Return the (X, Y) coordinate for the center point of the cell that contains the specified text.  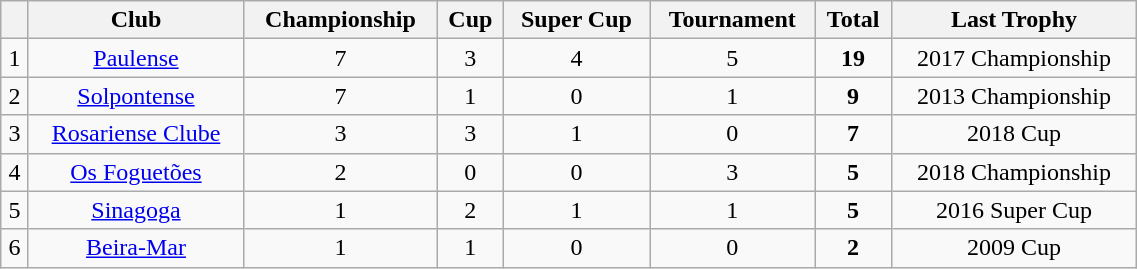
2013 Championship (1014, 96)
Tournament (733, 20)
Sinagoga (136, 210)
2009 Cup (1014, 248)
Last Trophy (1014, 20)
2016 Super Cup (1014, 210)
Championship (341, 20)
19 (853, 58)
Cup (470, 20)
2017 Championship (1014, 58)
Solpontense (136, 96)
2018 Championship (1014, 172)
Total (853, 20)
Super Cup (576, 20)
Paulense (136, 58)
6 (15, 248)
9 (853, 96)
Os Foguetões (136, 172)
Club (136, 20)
2018 Cup (1014, 134)
Beira-Mar (136, 248)
Rosariense Clube (136, 134)
